Provide the (X, Y) coordinate of the cell's center where the given text is located.  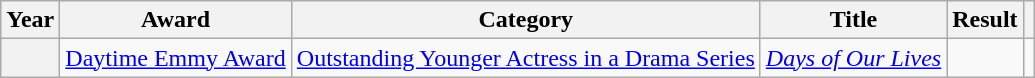
Year (30, 20)
Award (176, 20)
Result (985, 20)
Title (853, 20)
Category (526, 20)
Days of Our Lives (853, 58)
Outstanding Younger Actress in a Drama Series (526, 58)
Daytime Emmy Award (176, 58)
